Determine the [X, Y] coordinate at the center of the cell enclosing the given text.  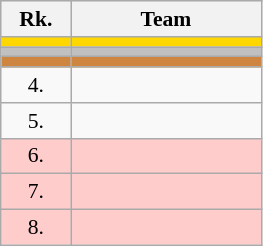
4. [36, 85]
6. [36, 156]
8. [36, 228]
Team [166, 19]
Rk. [36, 19]
5. [36, 121]
7. [36, 192]
